Return the (X, Y) coordinate for the center point of the cell that contains the specified text.  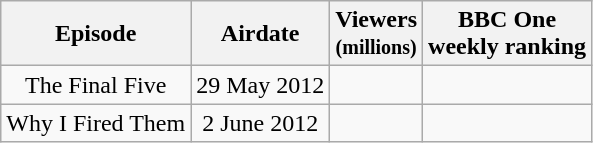
BBC Oneweekly ranking (508, 34)
The Final Five (96, 85)
29 May 2012 (260, 85)
Viewers(millions) (376, 34)
Why I Fired Them (96, 123)
Episode (96, 34)
Airdate (260, 34)
2 June 2012 (260, 123)
